Capture the cell that displays the provided text and extract its [X, Y] central coordinate. 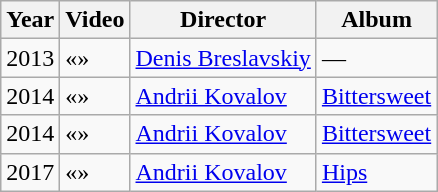
Director [223, 20]
2013 [30, 58]
2017 [30, 172]
Year [30, 20]
Hips [376, 172]
Video [95, 20]
Album [376, 20]
Denis Breslavskiy [223, 58]
— [376, 58]
